Provide the [x, y] coordinate of the cell's center where the given text is located.  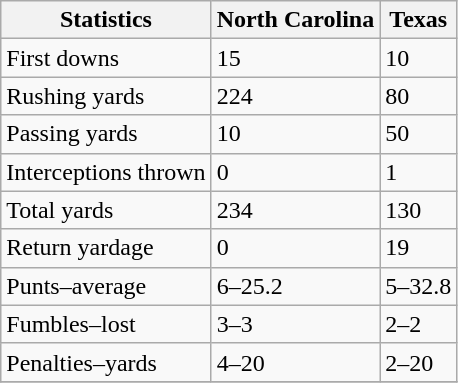
80 [418, 96]
19 [418, 248]
224 [296, 96]
50 [418, 134]
1 [418, 172]
First downs [106, 58]
Texas [418, 20]
15 [296, 58]
5–32.8 [418, 286]
Fumbles–lost [106, 324]
2–20 [418, 362]
3–3 [296, 324]
Total yards [106, 210]
North Carolina [296, 20]
Passing yards [106, 134]
234 [296, 210]
2–2 [418, 324]
Rushing yards [106, 96]
6–25.2 [296, 286]
Statistics [106, 20]
Return yardage [106, 248]
4–20 [296, 362]
Interceptions thrown [106, 172]
Penalties–yards [106, 362]
Punts–average [106, 286]
130 [418, 210]
